Output the (X, Y) coordinate of the center of the cell containing the given text.  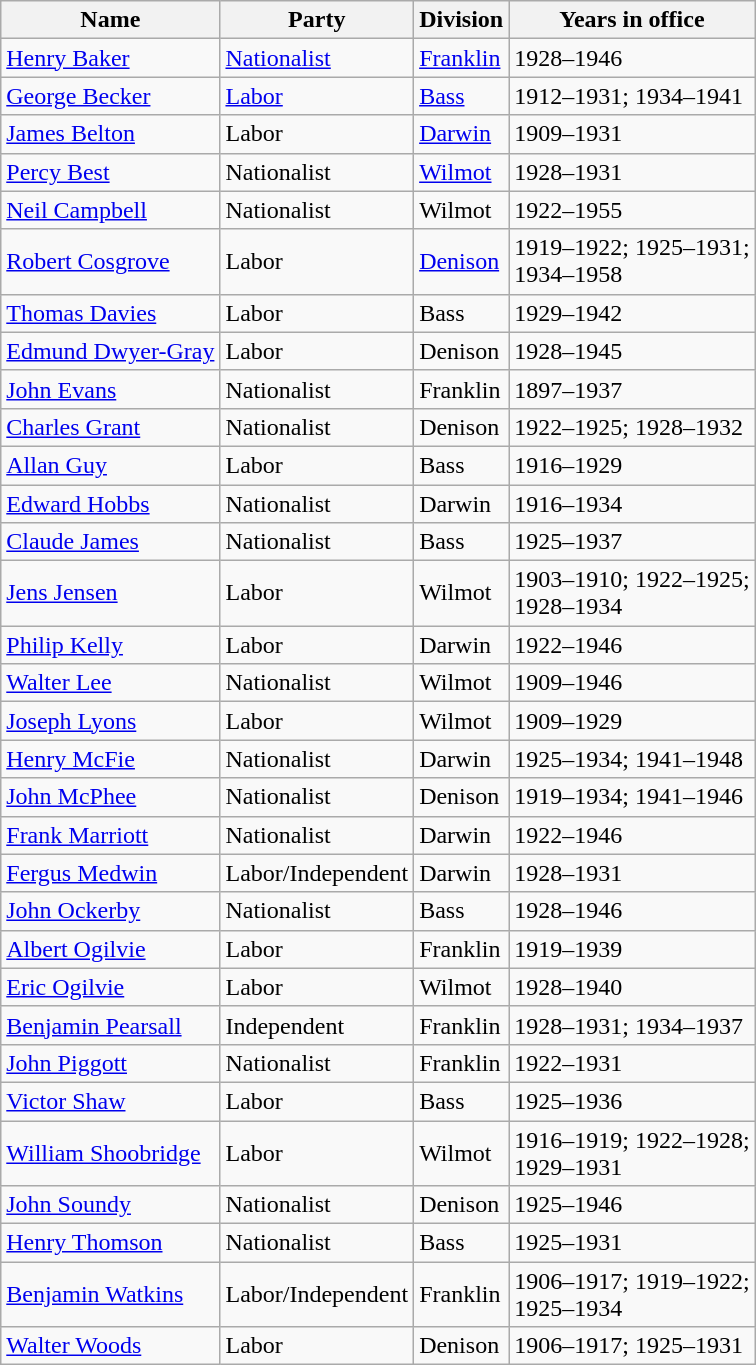
Benjamin Watkins (110, 1294)
1928–1931; 1934–1937 (632, 1025)
1919–1939 (632, 949)
1925–1934; 1941–1948 (632, 759)
John Soundy (110, 1205)
Edward Hobbs (110, 503)
1928–1945 (632, 351)
1909–1929 (632, 721)
George Becker (110, 96)
Years in office (632, 20)
1903–1910; 1922–1925;1928–1934 (632, 594)
1925–1946 (632, 1205)
1906–1917; 1919–1922;1925–1934 (632, 1294)
Claude James (110, 542)
1925–1937 (632, 542)
1916–1919; 1922–1928;1929–1931 (632, 1152)
Henry McFie (110, 759)
1919–1934; 1941–1946 (632, 797)
John Ockerby (110, 911)
Henry Baker (110, 58)
Charles Grant (110, 427)
John McPhee (110, 797)
Independent (317, 1025)
1916–1934 (632, 503)
Percy Best (110, 172)
Fergus Medwin (110, 873)
1916–1929 (632, 465)
Philip Kelly (110, 645)
John Piggott (110, 1063)
Thomas Davies (110, 313)
1906–1917; 1925–1931 (632, 1346)
1922–1955 (632, 210)
1922–1931 (632, 1063)
Eric Ogilvie (110, 987)
Division (462, 20)
Walter Lee (110, 683)
1909–1931 (632, 134)
1909–1946 (632, 683)
Henry Thomson (110, 1243)
Joseph Lyons (110, 721)
Party (317, 20)
1925–1936 (632, 1101)
William Shoobridge (110, 1152)
John Evans (110, 389)
Benjamin Pearsall (110, 1025)
Name (110, 20)
James Belton (110, 134)
Victor Shaw (110, 1101)
1922–1925; 1928–1932 (632, 427)
Frank Marriott (110, 835)
Walter Woods (110, 1346)
Allan Guy (110, 465)
Neil Campbell (110, 210)
Jens Jensen (110, 594)
1925–1931 (632, 1243)
1929–1942 (632, 313)
1928–1940 (632, 987)
1897–1937 (632, 389)
1912–1931; 1934–1941 (632, 96)
1919–1922; 1925–1931;1934–1958 (632, 262)
Robert Cosgrove (110, 262)
Edmund Dwyer-Gray (110, 351)
Albert Ogilvie (110, 949)
